Output the [x, y] coordinate of the center of the cell containing the given text.  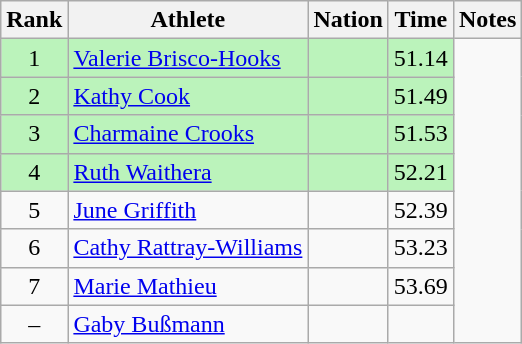
Ruth Waithera [188, 172]
7 [34, 286]
– [34, 324]
51.49 [420, 96]
53.23 [420, 248]
51.14 [420, 58]
53.69 [420, 286]
4 [34, 172]
Charmaine Crooks [188, 134]
52.21 [420, 172]
Cathy Rattray-Williams [188, 248]
Valerie Brisco-Hooks [188, 58]
Rank [34, 20]
Gaby Bußmann [188, 324]
52.39 [420, 210]
Time [420, 20]
6 [34, 248]
Marie Mathieu [188, 286]
1 [34, 58]
Athlete [188, 20]
5 [34, 210]
Notes [487, 20]
Nation [348, 20]
51.53 [420, 134]
2 [34, 96]
June Griffith [188, 210]
Kathy Cook [188, 96]
3 [34, 134]
